Search for the cell housing the specified text and yield its [X, Y] center coordinate. 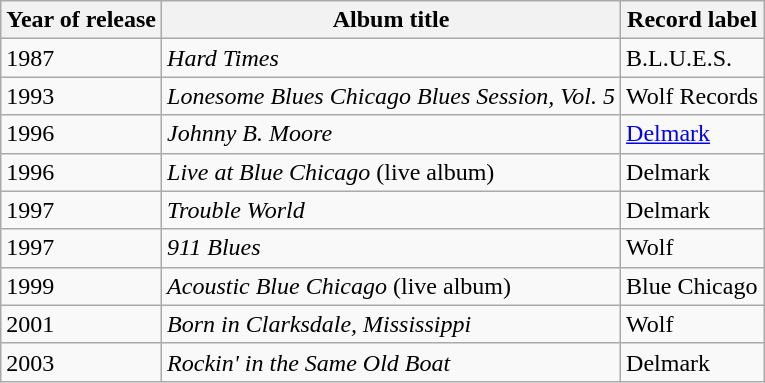
Trouble World [392, 210]
Wolf Records [692, 96]
Album title [392, 20]
2003 [82, 362]
2001 [82, 324]
Hard Times [392, 58]
Johnny B. Moore [392, 134]
Year of release [82, 20]
Lonesome Blues Chicago Blues Session, Vol. 5 [392, 96]
Born in Clarksdale, Mississippi [392, 324]
Blue Chicago [692, 286]
911 Blues [392, 248]
Rockin' in the Same Old Boat [392, 362]
B.L.U.E.S. [692, 58]
1993 [82, 96]
1999 [82, 286]
1987 [82, 58]
Record label [692, 20]
Acoustic Blue Chicago (live album) [392, 286]
Live at Blue Chicago (live album) [392, 172]
